Locate the cell with the specified text and output its (X, Y) center coordinate. 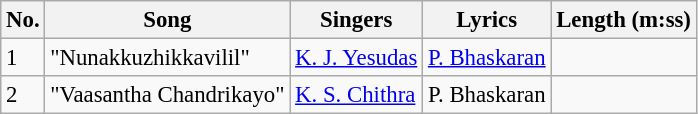
Singers (356, 20)
"Nunakkuzhikkavilil" (168, 58)
"Vaasantha Chandrikayo" (168, 95)
Length (m:ss) (624, 20)
K. J. Yesudas (356, 58)
2 (23, 95)
No. (23, 20)
Lyrics (487, 20)
K. S. Chithra (356, 95)
Song (168, 20)
1 (23, 58)
